From the cell containing the given text, extract its center point as (X, Y) coordinate. 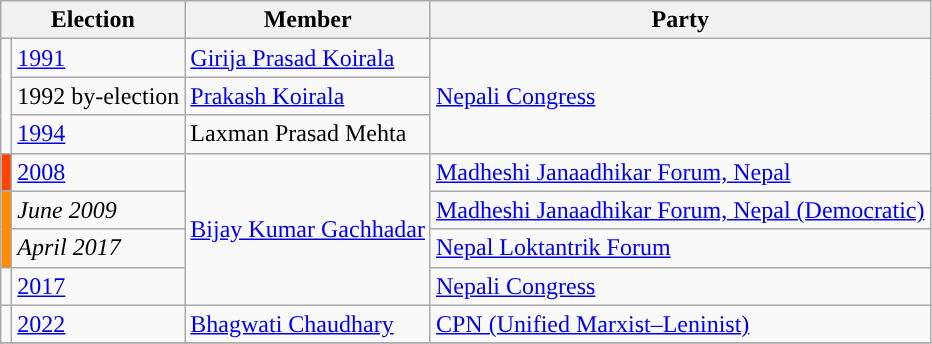
Election (93, 20)
2008 (98, 172)
2017 (98, 286)
June 2009 (98, 210)
Laxman Prasad Mehta (308, 134)
Prakash Koirala (308, 96)
Bhagwati Chaudhary (308, 324)
Party (680, 20)
Madheshi Janaadhikar Forum, Nepal (Democratic) (680, 210)
CPN (Unified Marxist–Leninist) (680, 324)
Girija Prasad Koirala (308, 58)
1992 by-election (98, 96)
Nepal Loktantrik Forum (680, 248)
1994 (98, 134)
Bijay Kumar Gachhadar (308, 229)
Member (308, 20)
Madheshi Janaadhikar Forum, Nepal (680, 172)
2022 (98, 324)
1991 (98, 58)
April 2017 (98, 248)
